Return the [x, y] coordinate for the center point of the cell that contains the specified text.  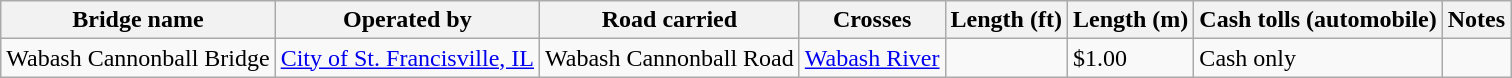
Wabash Cannonball Bridge [138, 58]
Notes [1476, 20]
Operated by [407, 20]
City of St. Francisville, IL [407, 58]
Cash tolls (automobile) [1318, 20]
Length (ft) [1006, 20]
Length (m) [1130, 20]
Wabash Cannonball Road [670, 58]
Road carried [670, 20]
$1.00 [1130, 58]
Cash only [1318, 58]
Bridge name [138, 20]
Crosses [872, 20]
Wabash River [872, 58]
